Output the (X, Y) coordinate of the center of the cell containing the given text.  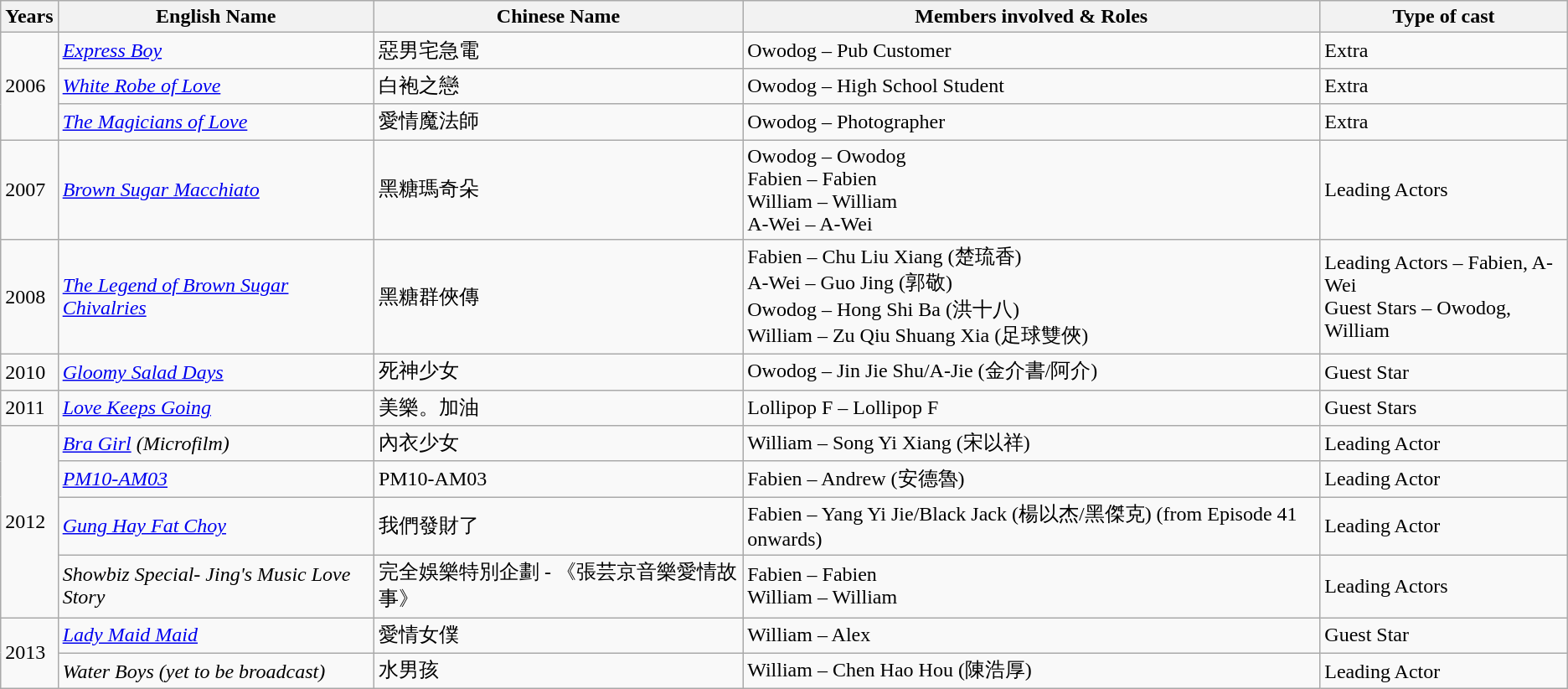
2012 (29, 521)
The Legend of Brown Sugar Chivalries (216, 297)
Type of cast (1444, 17)
Fabien – Fabien William – William (1032, 586)
2007 (29, 189)
Leading Actors – Fabien, A-Wei Guest Stars – Owodog, William (1444, 297)
水男孩 (558, 671)
2008 (29, 297)
Fabien – Andrew (安德魯) (1032, 479)
Fabien – Chu Liu Xiang (楚琉香) A-Wei – Guo Jing (郭敬) Owodog – Hong Shi Ba (洪十八) William – Zu Qiu Shuang Xia (足球雙俠) (1032, 297)
William – Alex (1032, 635)
愛情女僕 (558, 635)
White Robe of Love (216, 85)
2010 (29, 372)
Owodog – Jin Jie Shu/A-Jie (金介書/阿介) (1032, 372)
2013 (29, 652)
Owodog – Pub Customer (1032, 50)
Lollipop F – Lollipop F (1032, 407)
愛情魔法師 (558, 122)
美樂。加油 (558, 407)
Gung Hay Fat Choy (216, 526)
Bra Girl (Microfilm) (216, 444)
2006 (29, 86)
Showbiz Special- Jing's Music Love Story (216, 586)
Express Boy (216, 50)
Lady Maid Maid (216, 635)
死神少女 (558, 372)
Chinese Name (558, 17)
黑糖瑪奇朵 (558, 189)
Owodog – Owodog Fabien – Fabien William – William A-Wei – A-Wei (1032, 189)
Water Boys (yet to be broadcast) (216, 671)
Owodog – Photographer (1032, 122)
Years (29, 17)
Owodog – High School Student (1032, 85)
Brown Sugar Macchiato (216, 189)
內衣少女 (558, 444)
完全娛樂特別企劃 - 《張芸京音樂愛情故事》 (558, 586)
惡男宅急電 (558, 50)
Fabien – Yang Yi Jie/Black Jack (楊以杰/黑傑克) (from Episode 41 onwards) (1032, 526)
Gloomy Salad Days (216, 372)
William – Chen Hao Hou (陳浩厚) (1032, 671)
2011 (29, 407)
我們發財了 (558, 526)
Members involved & Roles (1032, 17)
William – Song Yi Xiang (宋以祥) (1032, 444)
Guest Stars (1444, 407)
English Name (216, 17)
The Magicians of Love (216, 122)
黑糖群俠傳 (558, 297)
Love Keeps Going (216, 407)
白袍之戀 (558, 85)
